Identify which cell holds the provided text, then report its (X, Y) central coordinate. 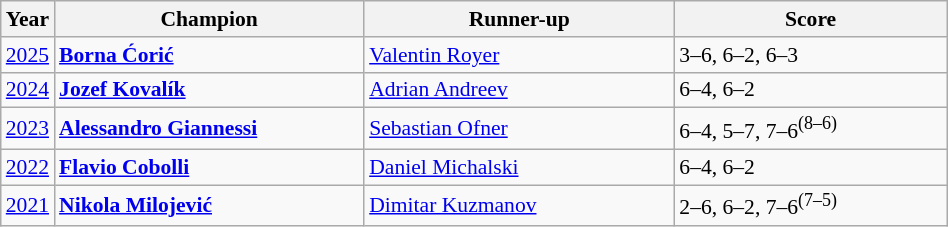
Dimitar Kuzmanov (519, 206)
Adrian Andreev (519, 90)
3–6, 6–2, 6–3 (810, 55)
2023 (28, 128)
Borna Ćorić (209, 55)
Runner-up (519, 19)
2–6, 6–2, 7–6(7–5) (810, 206)
Champion (209, 19)
2025 (28, 55)
Flavio Cobolli (209, 167)
Nikola Milojević (209, 206)
Alessandro Giannessi (209, 128)
Valentin Royer (519, 55)
Jozef Kovalík (209, 90)
2022 (28, 167)
Daniel Michalski (519, 167)
Sebastian Ofner (519, 128)
Year (28, 19)
Score (810, 19)
2021 (28, 206)
2024 (28, 90)
6–4, 5–7, 7–6(8–6) (810, 128)
